Determine the (x, y) coordinate at the center of the cell enclosing the given text.  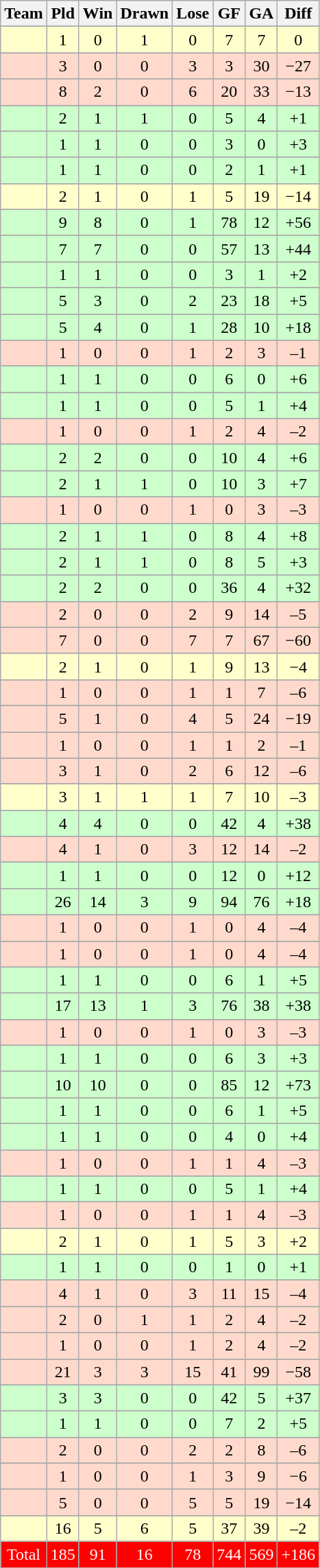
38 (262, 1006)
57 (229, 248)
41 (229, 1372)
+37 (299, 1398)
23 (229, 301)
39 (262, 1528)
21 (63, 1372)
185 (63, 1554)
+73 (299, 1084)
36 (229, 588)
−60 (299, 640)
−4 (299, 666)
18 (262, 301)
GF (229, 14)
30 (262, 66)
Win (97, 14)
Diff (299, 14)
569 (262, 1554)
−13 (299, 92)
Team (24, 14)
−27 (299, 66)
Pld (63, 14)
26 (63, 902)
Drawn (145, 14)
−58 (299, 1372)
67 (262, 640)
−19 (299, 718)
91 (97, 1554)
33 (262, 92)
+32 (299, 588)
+7 (299, 484)
85 (229, 1084)
94 (229, 902)
Lose (193, 14)
20 (229, 92)
744 (229, 1554)
37 (229, 1528)
99 (262, 1372)
+12 (299, 876)
−6 (299, 1476)
24 (262, 718)
GA (262, 14)
11 (229, 1294)
–5 (299, 614)
+44 (299, 248)
+56 (299, 222)
28 (229, 327)
17 (63, 1006)
Total (24, 1554)
+8 (299, 536)
+186 (299, 1554)
